Detect which cell encompasses the target text, then output its (X, Y) center coordinate. 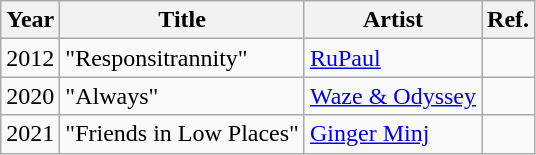
"Always" (182, 96)
2020 (30, 96)
Waze & Odyssey (392, 96)
2021 (30, 134)
Year (30, 20)
RuPaul (392, 58)
2012 (30, 58)
"Friends in Low Places" (182, 134)
Artist (392, 20)
Title (182, 20)
Ref. (508, 20)
Ginger Minj (392, 134)
"Responsitrannity" (182, 58)
